Identify which cell holds the provided text, then report its [x, y] central coordinate. 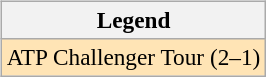
ATP Challenger Tour (2–1) [133, 57]
Legend [133, 20]
